For the text-containing cell, return its midpoint in (x, y) coordinate format. 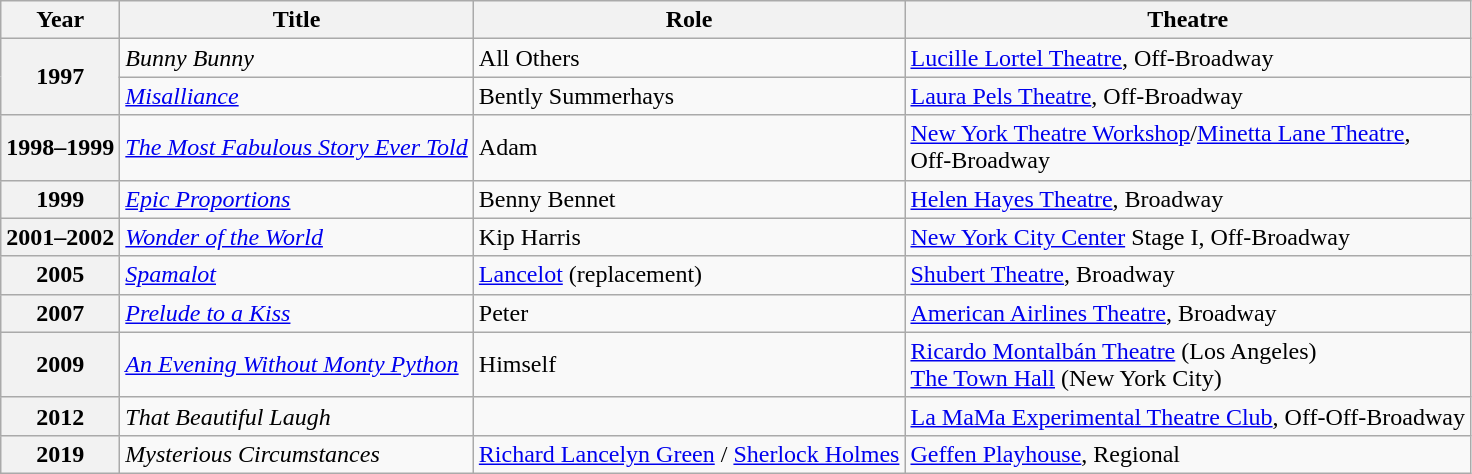
All Others (689, 58)
Richard Lancelyn Green / Sherlock Holmes (689, 454)
Year (60, 20)
Laura Pels Theatre, Off-Broadway (1188, 96)
New York City Center Stage I, Off-Broadway (1188, 237)
Misalliance (297, 96)
Bently Summerhays (689, 96)
2012 (60, 416)
Peter (689, 313)
An Evening Without Monty Python (297, 364)
Spamalot (297, 275)
Title (297, 20)
American Airlines Theatre, Broadway (1188, 313)
Bunny Bunny (297, 58)
Ricardo Montalbán Theatre (Los Angeles)The Town Hall (New York City) (1188, 364)
Epic Proportions (297, 199)
Benny Bennet (689, 199)
Theatre (1188, 20)
Adam (689, 148)
2019 (60, 454)
2009 (60, 364)
That Beautiful Laugh (297, 416)
Shubert Theatre, Broadway (1188, 275)
1998–1999 (60, 148)
Lucille Lortel Theatre, Off-Broadway (1188, 58)
Himself (689, 364)
Role (689, 20)
Wonder of the World (297, 237)
Mysterious Circumstances (297, 454)
Helen Hayes Theatre, Broadway (1188, 199)
2001–2002 (60, 237)
2007 (60, 313)
New York Theatre Workshop/Minetta Lane Theatre,Off-Broadway (1188, 148)
1997 (60, 77)
Prelude to a Kiss (297, 313)
The Most Fabulous Story Ever Told (297, 148)
2005 (60, 275)
Geffen Playhouse, Regional (1188, 454)
La MaMa Experimental Theatre Club, Off-Off-Broadway (1188, 416)
Lancelot (replacement) (689, 275)
Kip Harris (689, 237)
1999 (60, 199)
